For the text-containing cell, return its midpoint in (x, y) coordinate format. 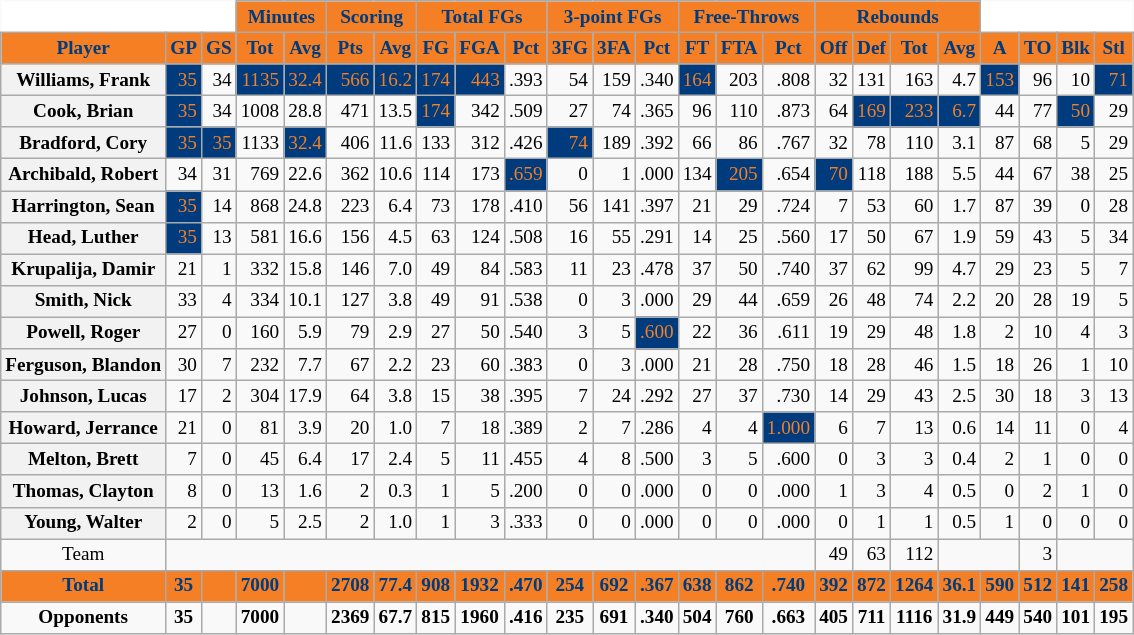
233 (914, 111)
471 (350, 111)
188 (914, 175)
Total FGs (482, 17)
45 (260, 460)
70 (834, 175)
0.6 (960, 428)
711 (872, 618)
.508 (526, 238)
232 (260, 365)
53 (872, 206)
22 (697, 333)
GS (218, 48)
769 (260, 175)
692 (614, 586)
10.1 (306, 301)
334 (260, 301)
2.4 (396, 460)
7.0 (396, 270)
Smith, Nick (84, 301)
Johnson, Lucas (84, 396)
.663 (788, 618)
223 (350, 206)
1008 (260, 111)
31 (218, 175)
24.8 (306, 206)
0.3 (396, 491)
118 (872, 175)
124 (480, 238)
1116 (914, 618)
3FG (570, 48)
.389 (526, 428)
.767 (788, 143)
11.6 (396, 143)
6 (834, 428)
146 (350, 270)
Off (834, 48)
81 (260, 428)
24 (614, 396)
304 (260, 396)
3FA (614, 48)
Free-Throws (746, 17)
15 (436, 396)
.611 (788, 333)
.873 (788, 111)
566 (350, 80)
78 (872, 143)
Howard, Jerrance (84, 428)
3-point FGs (612, 17)
3.1 (960, 143)
28.8 (306, 111)
342 (480, 111)
101 (1076, 618)
.367 (656, 586)
FT (697, 48)
1.7 (960, 206)
Blk (1076, 48)
.470 (526, 586)
.538 (526, 301)
Total (84, 586)
.292 (656, 396)
134 (697, 175)
.365 (656, 111)
.808 (788, 80)
.583 (526, 270)
66 (697, 143)
504 (697, 618)
1135 (260, 80)
.540 (526, 333)
392 (834, 586)
46 (914, 365)
258 (1114, 586)
153 (1000, 80)
590 (1000, 586)
.500 (656, 460)
Archibald, Robert (84, 175)
581 (260, 238)
540 (1038, 618)
TO (1038, 48)
5.5 (960, 175)
Ferguson, Blandon (84, 365)
16 (570, 238)
203 (739, 80)
1932 (480, 586)
.392 (656, 143)
2708 (350, 586)
1.6 (306, 491)
131 (872, 80)
Thomas, Clayton (84, 491)
.730 (788, 396)
Melton, Brett (84, 460)
195 (1114, 618)
36 (739, 333)
54 (570, 80)
.426 (526, 143)
22.6 (306, 175)
254 (570, 586)
73 (436, 206)
638 (697, 586)
91 (480, 301)
2369 (350, 618)
36.1 (960, 586)
62 (872, 270)
31.9 (960, 618)
405 (834, 618)
Harrington, Sean (84, 206)
.410 (526, 206)
114 (436, 175)
13.5 (396, 111)
2.9 (396, 333)
.750 (788, 365)
.383 (526, 365)
127 (350, 301)
Head, Luther (84, 238)
235 (570, 618)
39 (1038, 206)
1.000 (788, 428)
59 (1000, 238)
872 (872, 586)
FTA (739, 48)
1960 (480, 618)
.286 (656, 428)
.395 (526, 396)
.478 (656, 270)
84 (480, 270)
Team (84, 554)
312 (480, 143)
3.9 (306, 428)
77 (1038, 111)
362 (350, 175)
.654 (788, 175)
862 (739, 586)
FGA (480, 48)
Pts (350, 48)
Stl (1114, 48)
.724 (788, 206)
86 (739, 143)
.393 (526, 80)
33 (184, 301)
71 (1114, 80)
6.7 (960, 111)
163 (914, 80)
.455 (526, 460)
443 (480, 80)
1264 (914, 586)
156 (350, 238)
512 (1038, 586)
.416 (526, 618)
178 (480, 206)
77.4 (396, 586)
164 (697, 80)
.509 (526, 111)
332 (260, 270)
.333 (526, 523)
449 (1000, 618)
Krupalija, Damir (84, 270)
67.7 (396, 618)
.560 (788, 238)
79 (350, 333)
Powell, Roger (84, 333)
.291 (656, 238)
5.9 (306, 333)
10.6 (396, 175)
Def (872, 48)
159 (614, 80)
Cook, Brian (84, 111)
7.7 (306, 365)
.397 (656, 206)
1.8 (960, 333)
68 (1038, 143)
406 (350, 143)
Opponents (84, 618)
.200 (526, 491)
4.5 (396, 238)
56 (570, 206)
GP (184, 48)
815 (436, 618)
760 (739, 618)
189 (614, 143)
16.6 (306, 238)
Williams, Frank (84, 80)
205 (739, 175)
17.9 (306, 396)
1.5 (960, 365)
1.9 (960, 238)
112 (914, 554)
908 (436, 586)
A (1000, 48)
16.2 (396, 80)
0.4 (960, 460)
173 (480, 175)
Scoring (371, 17)
FG (436, 48)
169 (872, 111)
Bradford, Cory (84, 143)
15.8 (306, 270)
Young, Walter (84, 523)
55 (614, 238)
160 (260, 333)
1133 (260, 143)
133 (436, 143)
99 (914, 270)
Minutes (281, 17)
Player (84, 48)
868 (260, 206)
691 (614, 618)
Rebounds (898, 17)
